For the text-containing cell, return its midpoint in [x, y] coordinate format. 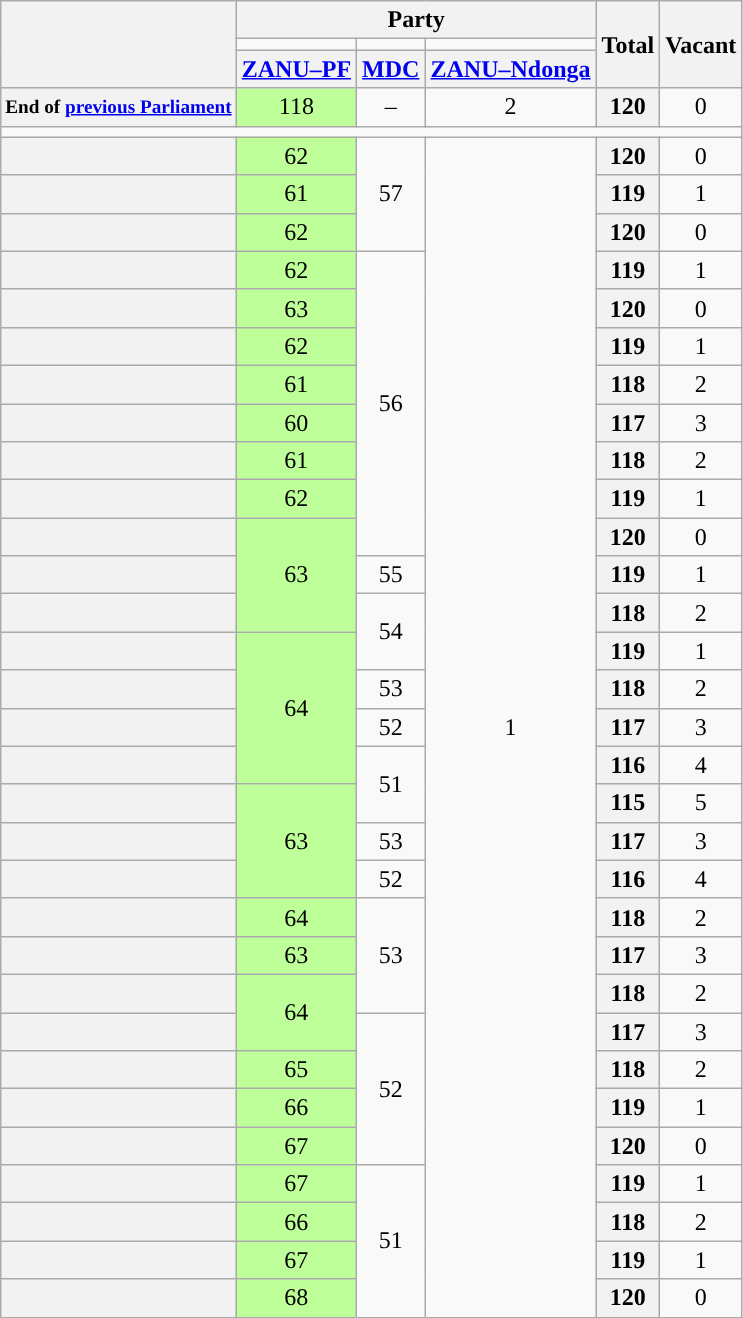
115 [628, 803]
68 [296, 1298]
55 [391, 575]
Total [628, 44]
5 [701, 803]
MDC [391, 69]
Vacant [701, 44]
54 [391, 632]
65 [296, 1070]
Party [416, 20]
ZANU–Ndonga [510, 69]
End of previous Parliament [118, 107]
57 [391, 194]
ZANU–PF [296, 69]
– [391, 107]
56 [391, 403]
60 [296, 423]
